Pinpoint the cell where the given text exists, returning its (x, y) midpoint coordinate. 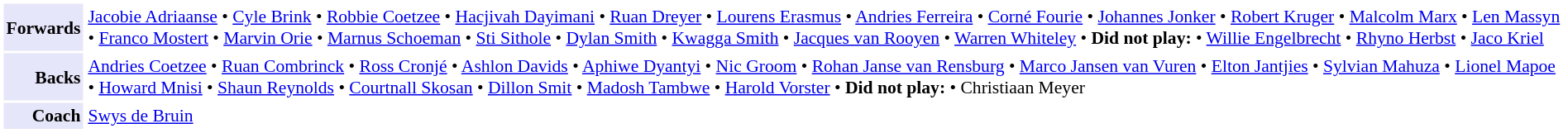
Backs (43, 76)
Forwards (43, 26)
Swys de Bruin (825, 116)
Coach (43, 116)
